Identify which cell holds the provided text, then report its [x, y] central coordinate. 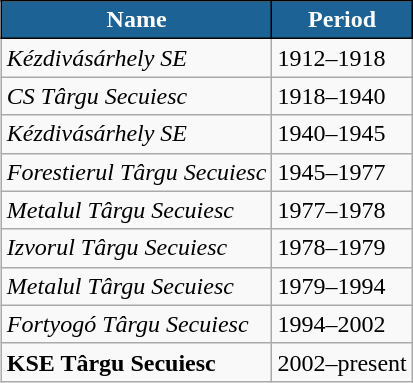
1977–1978 [342, 210]
Izvorul Târgu Secuiesc [136, 248]
1994–2002 [342, 324]
1912–1918 [342, 58]
1918–1940 [342, 96]
Forestierul Târgu Secuiesc [136, 172]
Fortyogó Târgu Secuiesc [136, 324]
Period [342, 20]
1979–1994 [342, 286]
1978–1979 [342, 248]
CS Târgu Secuiesc [136, 96]
KSE Târgu Secuiesc [136, 362]
1940–1945 [342, 134]
1945–1977 [342, 172]
Name [136, 20]
2002–present [342, 362]
